Return (X, Y) of the center of cell containing provided text 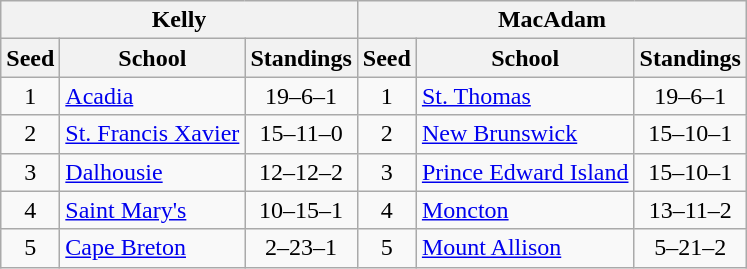
13–11–2 (690, 210)
Acadia (152, 96)
Mount Allison (525, 248)
St. Francis Xavier (152, 134)
Kelly (180, 20)
Cape Breton (152, 248)
Saint Mary's (152, 210)
10–15–1 (301, 210)
Moncton (525, 210)
Prince Edward Island (525, 172)
5–21–2 (690, 248)
12–12–2 (301, 172)
2–23–1 (301, 248)
New Brunswick (525, 134)
MacAdam (552, 20)
15–11–0 (301, 134)
Dalhousie (152, 172)
St. Thomas (525, 96)
